Return the [X, Y] coordinate for the center point of the cell that contains the specified text.  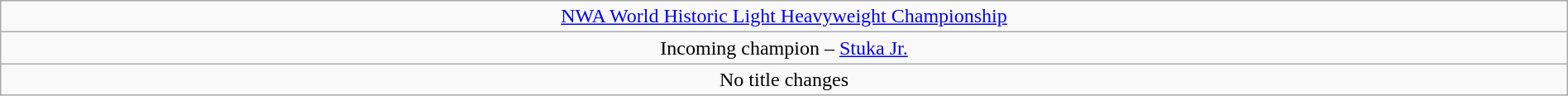
No title changes [784, 79]
NWA World Historic Light Heavyweight Championship [784, 17]
Incoming champion – Stuka Jr. [784, 48]
